Find where the given text appears and provide that cell's center as (x, y) coordinate. 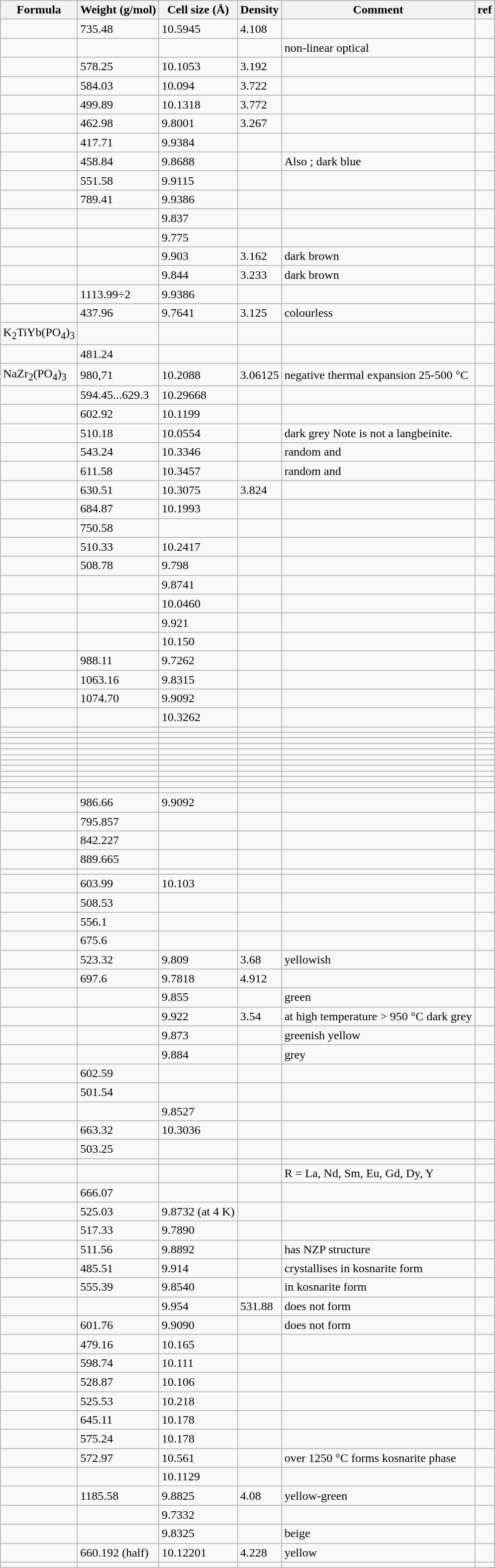
508.78 (118, 566)
572.97 (118, 1458)
528.87 (118, 1382)
10.1318 (198, 105)
578.25 (118, 67)
negative thermal expansion 25-500 °C (378, 374)
9.7332 (198, 1515)
508.53 (118, 903)
9.7262 (198, 660)
has NZP structure (378, 1249)
479.16 (118, 1344)
511.56 (118, 1249)
3.233 (260, 275)
1113.99÷2 (118, 294)
Formula (39, 10)
575.24 (118, 1439)
3.722 (260, 86)
684.87 (118, 509)
10.3457 (198, 471)
510.18 (118, 433)
10.29668 (198, 395)
10.150 (198, 641)
3.772 (260, 105)
4.08 (260, 1496)
9.8892 (198, 1249)
crystallises in kosnarite form (378, 1268)
9.884 (198, 1054)
603.99 (118, 884)
non-linear optical (378, 48)
9.8732 (at 4 K) (198, 1211)
yellow-green (378, 1496)
3.267 (260, 123)
10.2417 (198, 547)
417.71 (118, 142)
462.98 (118, 123)
697.6 (118, 978)
yellow (378, 1553)
3.824 (260, 490)
988.11 (118, 660)
9.903 (198, 256)
611.58 (118, 471)
556.1 (118, 922)
9.8325 (198, 1534)
602.92 (118, 414)
499.89 (118, 105)
889.665 (118, 859)
10.111 (198, 1363)
9.844 (198, 275)
9.9115 (198, 180)
Comment (378, 10)
3.68 (260, 960)
beige (378, 1534)
9.7641 (198, 313)
481.24 (118, 354)
986.66 (118, 802)
10.3036 (198, 1130)
Weight (g/mol) (118, 10)
789.41 (118, 199)
750.58 (118, 528)
10.106 (198, 1382)
525.03 (118, 1211)
9.809 (198, 960)
523.32 (118, 960)
9.8527 (198, 1111)
NaZr2(PO4)3 (39, 374)
675.6 (118, 941)
9.921 (198, 622)
842.227 (118, 841)
10.094 (198, 86)
9.7818 (198, 978)
598.74 (118, 1363)
645.11 (118, 1420)
10.218 (198, 1401)
663.32 (118, 1130)
Also ; dark blue (378, 161)
10.561 (198, 1458)
at high temperature > 950 °C dark grey (378, 1016)
9.7890 (198, 1230)
555.39 (118, 1287)
9.8825 (198, 1496)
yellowish (378, 960)
dark grey Note is not a langbeinite. (378, 433)
458.84 (118, 161)
10.12201 (198, 1553)
3.06125 (260, 374)
9.9384 (198, 142)
9.9090 (198, 1325)
10.3262 (198, 718)
531.88 (260, 1306)
R = La, Nd, Sm, Eu, Gd, Dy, Y (378, 1174)
Cell size (Å) (198, 10)
10.5945 (198, 29)
666.07 (118, 1193)
525.53 (118, 1401)
1185.58 (118, 1496)
ref (485, 10)
1074.70 (118, 699)
K2TiYb(PO4)3 (39, 334)
9.873 (198, 1035)
3.125 (260, 313)
510.33 (118, 547)
602.59 (118, 1073)
10.2088 (198, 374)
4.108 (260, 29)
601.76 (118, 1325)
grey (378, 1054)
795.857 (118, 821)
colourless (378, 313)
4.228 (260, 1553)
3.54 (260, 1016)
485.51 (118, 1268)
980,71 (118, 374)
9.8688 (198, 161)
10.0460 (198, 603)
437.96 (118, 313)
735.48 (118, 29)
3.192 (260, 67)
10.3346 (198, 452)
10.1129 (198, 1477)
9.837 (198, 218)
10.1053 (198, 67)
9.798 (198, 566)
9.775 (198, 238)
10.3075 (198, 490)
501.54 (118, 1092)
9.8540 (198, 1287)
9.855 (198, 997)
660.192 (half) (118, 1553)
10.0554 (198, 433)
3.162 (260, 256)
Density (260, 10)
9.922 (198, 1016)
9.8315 (198, 680)
594.45...629.3 (118, 395)
10.103 (198, 884)
in kosnarite form (378, 1287)
greenish yellow (378, 1035)
543.24 (118, 452)
10.165 (198, 1344)
4.912 (260, 978)
517.33 (118, 1230)
1063.16 (118, 680)
9.8741 (198, 585)
9.954 (198, 1306)
630.51 (118, 490)
green (378, 997)
10.1993 (198, 509)
10.1199 (198, 414)
9.8001 (198, 123)
584.03 (118, 86)
9.914 (198, 1268)
551.58 (118, 180)
over 1250 °C forms kosnarite phase (378, 1458)
503.25 (118, 1149)
